Detect which cell encompasses the target text, then output its (x, y) center coordinate. 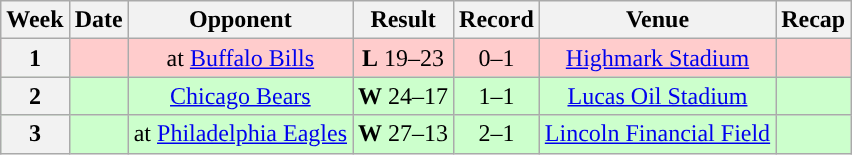
Date (98, 20)
2 (35, 96)
L 19–23 (404, 58)
Highmark Stadium (657, 58)
W 24–17 (404, 96)
3 (35, 134)
0–1 (497, 58)
at Philadelphia Eagles (240, 134)
1–1 (497, 96)
Chicago Bears (240, 96)
Week (35, 20)
Result (404, 20)
at Buffalo Bills (240, 58)
Recap (814, 20)
2–1 (497, 134)
Lucas Oil Stadium (657, 96)
Venue (657, 20)
Record (497, 20)
W 27–13 (404, 134)
Opponent (240, 20)
Lincoln Financial Field (657, 134)
1 (35, 58)
